Pinpoint the cell where the given text exists, returning its (x, y) midpoint coordinate. 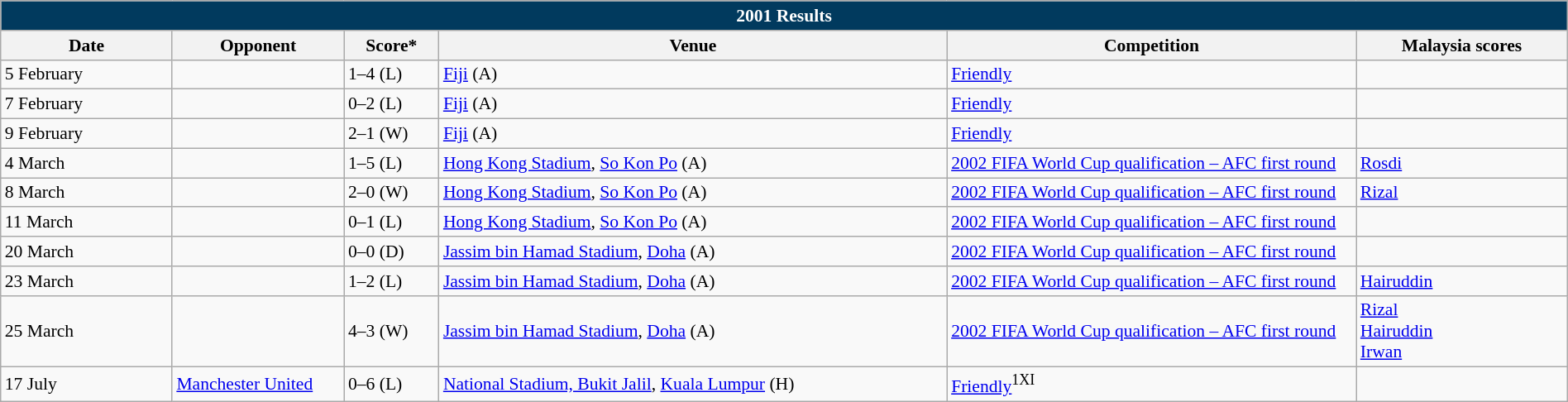
Rosdi (1462, 163)
Date (87, 45)
4–3 (W) (392, 331)
Rizal (1462, 193)
0–6 (L) (392, 384)
25 March (87, 331)
2–0 (W) (392, 193)
2001 Results (784, 16)
0–1 (L) (392, 223)
National Stadium, Bukit Jalil, Kuala Lumpur (H) (693, 384)
Friendly1XI (1151, 384)
9 February (87, 134)
Manchester United (258, 384)
11 March (87, 223)
23 March (87, 281)
0–0 (D) (392, 251)
8 March (87, 193)
Malaysia scores (1462, 45)
7 February (87, 104)
2–1 (W) (392, 134)
17 July (87, 384)
Opponent (258, 45)
20 March (87, 251)
1–4 (L) (392, 74)
1–5 (L) (392, 163)
0–2 (L) (392, 104)
Rizal Hairuddin Irwan (1462, 331)
1–2 (L) (392, 281)
5 February (87, 74)
Score* (392, 45)
4 March (87, 163)
Venue (693, 45)
Competition (1151, 45)
Hairuddin (1462, 281)
